Extract the [X, Y] coordinate from the center of the cell holding the provided text.  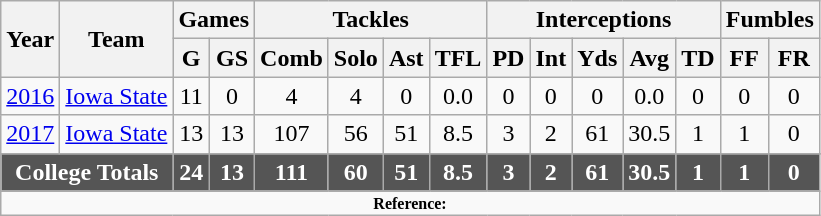
60 [356, 172]
11 [192, 96]
Reference: [410, 203]
2016 [30, 96]
PD [508, 58]
Games [214, 20]
Fumbles [770, 20]
TD [698, 58]
Avg [650, 58]
Int [551, 58]
College Totals [87, 172]
GS [232, 58]
Comb [292, 58]
111 [292, 172]
FF [744, 58]
Team [116, 39]
Tackles [371, 20]
Solo [356, 58]
24 [192, 172]
Year [30, 39]
56 [356, 134]
FR [794, 58]
Yds [598, 58]
2017 [30, 134]
Interceptions [604, 20]
TFL [458, 58]
107 [292, 134]
Ast [406, 58]
G [192, 58]
